Find where the given text appears and provide that cell's center as (x, y) coordinate. 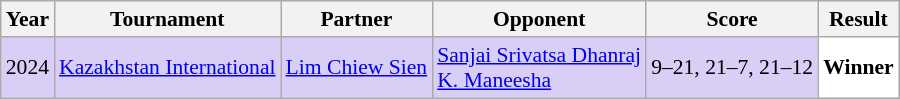
Sanjai Srivatsa Dhanraj K. Maneesha (539, 68)
Tournament (167, 19)
Year (28, 19)
Result (858, 19)
Opponent (539, 19)
Partner (357, 19)
Kazakhstan International (167, 68)
Score (732, 19)
Lim Chiew Sien (357, 68)
2024 (28, 68)
Winner (858, 68)
9–21, 21–7, 21–12 (732, 68)
